Pinpoint the cell where the given text exists, returning its (X, Y) midpoint coordinate. 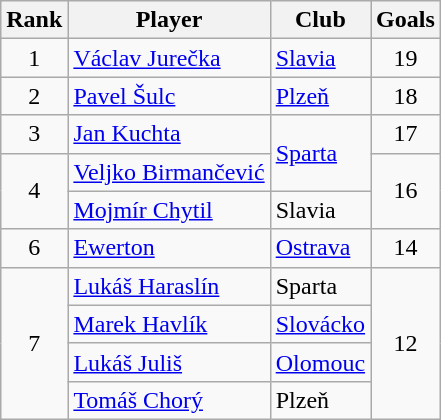
Jan Kuchta (169, 134)
Lukáš Juliš (169, 362)
Slovácko (320, 324)
17 (406, 134)
Ewerton (169, 248)
7 (34, 343)
Veljko Birmančević (169, 172)
Marek Havlík (169, 324)
6 (34, 248)
Club (320, 20)
Mojmír Chytil (169, 210)
Ostrava (320, 248)
Pavel Šulc (169, 96)
19 (406, 58)
Lukáš Haraslín (169, 286)
2 (34, 96)
16 (406, 191)
14 (406, 248)
Rank (34, 20)
Goals (406, 20)
Tomáš Chorý (169, 400)
4 (34, 191)
12 (406, 343)
3 (34, 134)
Olomouc (320, 362)
18 (406, 96)
Václav Jurečka (169, 58)
Player (169, 20)
1 (34, 58)
